Identify which cell holds the provided text, then report its (x, y) central coordinate. 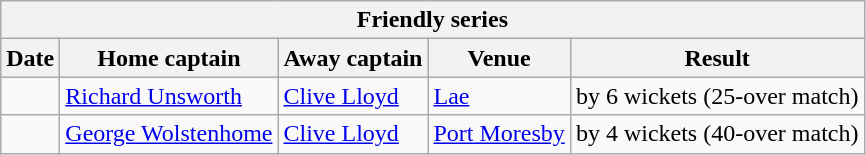
by 4 wickets (40-over match) (717, 134)
Home captain (169, 58)
Away captain (353, 58)
Richard Unsworth (169, 96)
Port Moresby (499, 134)
by 6 wickets (25-over match) (717, 96)
George Wolstenhome (169, 134)
Venue (499, 58)
Friendly series (432, 20)
Date (30, 58)
Result (717, 58)
Lae (499, 96)
